Extract the [X, Y] coordinate from the center of the cell holding the provided text.  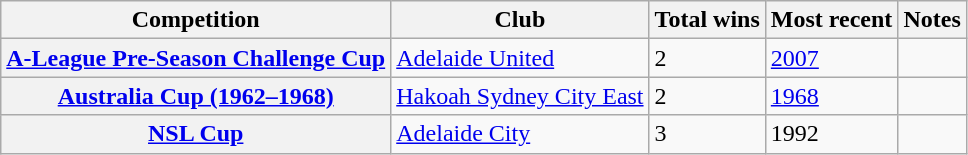
2007 [832, 58]
1992 [832, 134]
Competition [196, 20]
NSL Cup [196, 134]
Notes [932, 20]
1968 [832, 96]
3 [707, 134]
Hakoah Sydney City East [520, 96]
Adelaide United [520, 58]
Adelaide City [520, 134]
Australia Cup (1962–1968) [196, 96]
Total wins [707, 20]
Most recent [832, 20]
A-League Pre-Season Challenge Cup [196, 58]
Club [520, 20]
